Identify which cell holds the provided text, then report its [x, y] central coordinate. 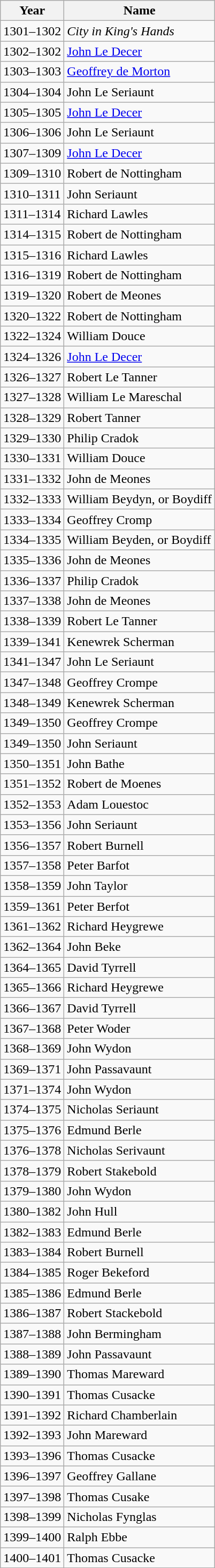
1390–1391 [32, 1395]
Name [140, 11]
1361–1362 [32, 927]
1341–1347 [32, 662]
1376–1378 [32, 1150]
1388–1389 [32, 1354]
William Beyden, or Boydiff [140, 540]
1309–1310 [32, 173]
1384–1385 [32, 1273]
Peter Berfot [140, 906]
Year [32, 11]
Robert de Meones [140, 296]
Thomas Mareward [140, 1374]
Geoffrey Gallane [140, 1476]
1357–1358 [32, 865]
1320–1322 [32, 316]
1382–1383 [32, 1232]
1311–1314 [32, 214]
1326–1327 [32, 377]
Nicholas Serivaunt [140, 1150]
1333–1334 [32, 519]
1305–1305 [32, 112]
1392–1393 [32, 1435]
1319–1320 [32, 296]
1397–1398 [32, 1496]
1302–1302 [32, 51]
1389–1390 [32, 1374]
1399–1400 [32, 1537]
1331–1332 [32, 479]
John Taylor [140, 886]
1393–1396 [32, 1456]
Peter Woder [140, 1028]
1339–1341 [32, 642]
1315–1316 [32, 255]
1301–1302 [32, 31]
1365–1366 [32, 988]
1368–1369 [32, 1049]
1329–1330 [32, 438]
1352–1353 [32, 804]
William Le Mareschal [140, 397]
Robert de Moenes [140, 784]
1310–1311 [32, 194]
Ralph Ebbe [140, 1537]
Nicholas Fynglas [140, 1517]
1337–1338 [32, 601]
1371–1374 [32, 1089]
Geoffrey Cromp [140, 519]
1330–1331 [32, 458]
Nicholas Seriaunt [140, 1110]
1348–1349 [32, 703]
1351–1352 [32, 784]
1366–1367 [32, 1008]
Thomas Cusake [140, 1496]
1369–1371 [32, 1069]
1353–1356 [32, 825]
City in King's Hands [140, 31]
1306–1306 [32, 133]
John Mareward [140, 1435]
1367–1368 [32, 1028]
1304–1304 [32, 92]
Geoffrey de Morton [140, 72]
1347–1348 [32, 682]
1356–1357 [32, 845]
1398–1399 [32, 1517]
Richard Chamberlain [140, 1415]
1380–1382 [32, 1211]
1386–1387 [32, 1313]
1327–1328 [32, 397]
1336–1337 [32, 580]
William Beydyn, or Boydiff [140, 499]
1400–1401 [32, 1558]
1374–1375 [32, 1110]
1375–1376 [32, 1130]
1335–1336 [32, 560]
1350–1351 [32, 764]
John Bermingham [140, 1334]
1379–1380 [32, 1191]
1338–1339 [32, 621]
John Bathe [140, 764]
John Hull [140, 1211]
1358–1359 [32, 886]
1391–1392 [32, 1415]
1316–1319 [32, 275]
1332–1333 [32, 499]
Robert Stakebold [140, 1171]
1378–1379 [32, 1171]
1387–1388 [32, 1334]
1303–1303 [32, 72]
Peter Barfot [140, 865]
Adam Louestoc [140, 804]
Robert Tanner [140, 418]
1385–1386 [32, 1293]
1383–1384 [32, 1252]
Robert Stackebold [140, 1313]
1322–1324 [32, 336]
1328–1329 [32, 418]
1396–1397 [32, 1476]
1334–1335 [32, 540]
Roger Bekeford [140, 1273]
1307–1309 [32, 153]
John Beke [140, 947]
1324–1326 [32, 357]
1314–1315 [32, 234]
1364–1365 [32, 967]
1359–1361 [32, 906]
1362–1364 [32, 947]
